Scan for the cell matching the given text and deliver its (X, Y) coordinate at center. 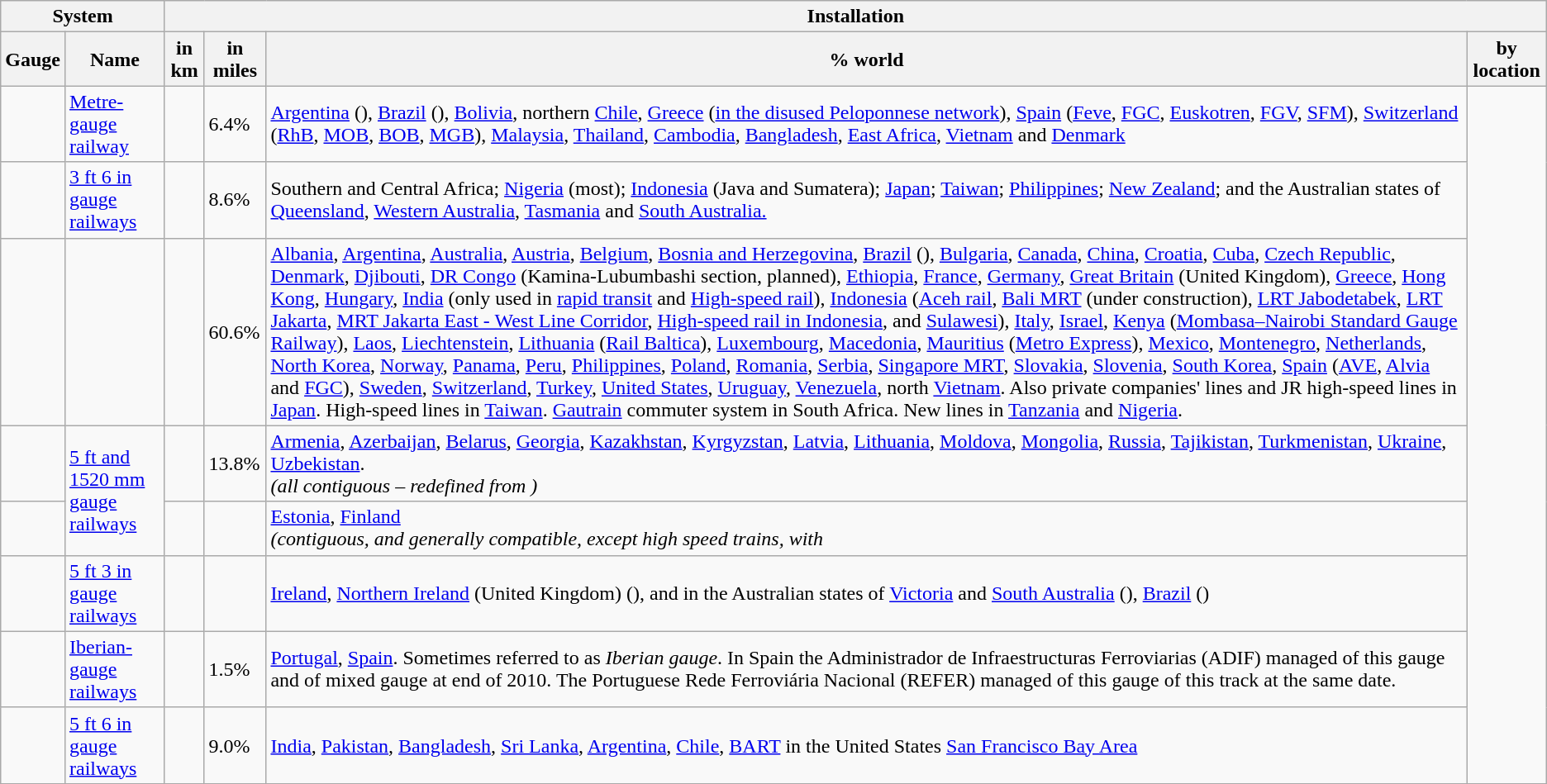
9.0% (235, 745)
% world (866, 59)
Gauge (33, 59)
5 ft and 1520 mm gauge railways (114, 491)
Name (114, 59)
System (83, 17)
Estonia, Finland(contiguous, and generally compatible, except high speed trains, with (866, 529)
Ireland, Northern Ireland (United Kingdom) (), and in the Australian states of Victoria and South Australia (), Brazil () (866, 593)
Metre-gauge railway (114, 124)
1.5% (235, 669)
5 ft 3 in gauge railways (114, 593)
Iberian-gauge railways (114, 669)
in miles (235, 59)
5 ft 6 in gauge railways (114, 745)
in km (183, 59)
13.8% (235, 463)
6.4% (235, 124)
8.6% (235, 200)
Installation (855, 17)
India, Pakistan, Bangladesh, Sri Lanka, Argentina, Chile, BART in the United States San Francisco Bay Area (866, 745)
by location (1507, 59)
3 ft 6 in gauge railways (114, 200)
60.6% (235, 332)
